Return (x, y) of the center of cell containing provided text 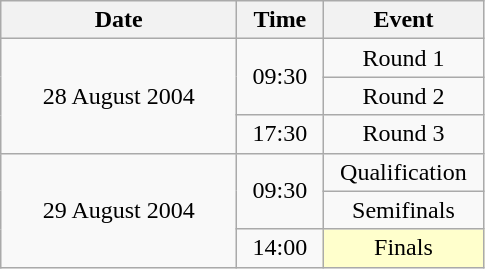
Time (280, 20)
14:00 (280, 248)
17:30 (280, 134)
Qualification (404, 172)
Finals (404, 248)
Round 3 (404, 134)
28 August 2004 (119, 96)
Date (119, 20)
Event (404, 20)
Round 2 (404, 96)
29 August 2004 (119, 210)
Semifinals (404, 210)
Round 1 (404, 58)
